Find where the given text appears and provide that cell's center as [X, Y] coordinate. 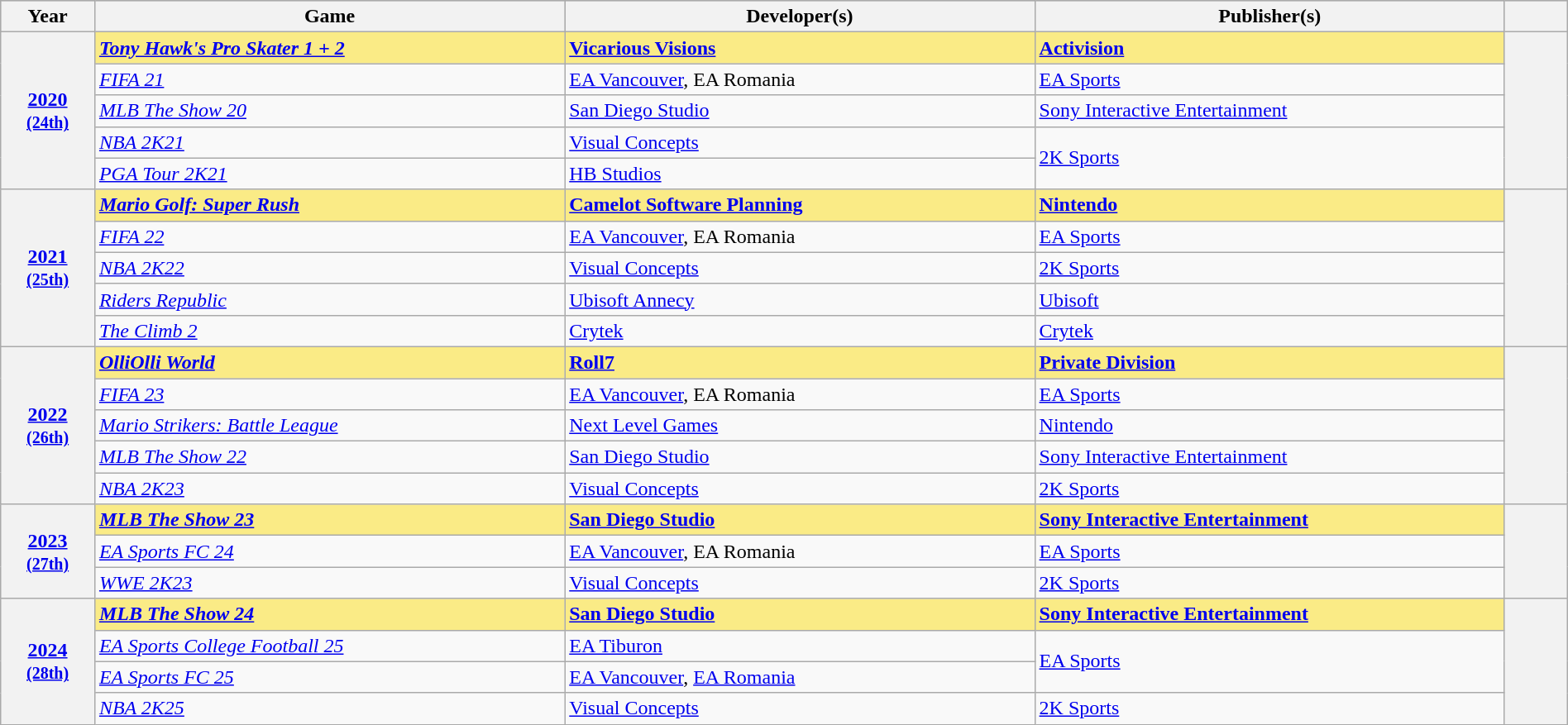
Riders Republic [329, 299]
NBA 2K23 [329, 489]
The Climb 2 [329, 331]
FIFA 22 [329, 236]
MLB The Show 20 [329, 111]
OlliOlli World [329, 362]
Game [329, 17]
Ubisoft Annecy [800, 299]
NBA 2K21 [329, 142]
Activision [1269, 48]
EA Sports FC 24 [329, 551]
2022 (26th) [48, 425]
Tony Hawk's Pro Skater 1 + 2 [329, 48]
2020 (24th) [48, 111]
FIFA 21 [329, 79]
Vicarious Visions [800, 48]
MLB The Show 24 [329, 614]
EA Sports College Football 25 [329, 646]
Private Division [1269, 362]
MLB The Show 22 [329, 457]
Developer(s) [800, 17]
Ubisoft [1269, 299]
2021 (25th) [48, 268]
Next Level Games [800, 426]
Camelot Software Planning [800, 205]
FIFA 23 [329, 394]
2024 (28th) [48, 661]
Publisher(s) [1269, 17]
NBA 2K22 [329, 268]
Roll7 [800, 362]
Mario Golf: Super Rush [329, 205]
HB Studios [800, 174]
PGA Tour 2K21 [329, 174]
2023 (27th) [48, 551]
EA Sports FC 25 [329, 677]
EA Tiburon [800, 646]
Mario Strikers: Battle League [329, 426]
NBA 2K25 [329, 708]
MLB The Show 23 [329, 520]
Year [48, 17]
WWE 2K23 [329, 583]
